Output the [x, y] coordinate of the center of the cell containing the given text.  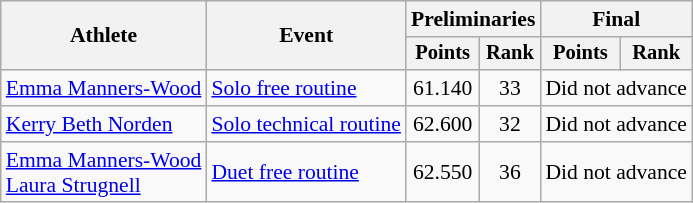
33 [510, 88]
62.600 [443, 124]
Emma Manners-Wood [104, 88]
Event [306, 36]
Preliminaries [473, 19]
Solo free routine [306, 88]
36 [510, 172]
Duet free routine [306, 172]
Final [616, 19]
Solo technical routine [306, 124]
32 [510, 124]
62.550 [443, 172]
Kerry Beth Norden [104, 124]
Emma Manners-WoodLaura Strugnell [104, 172]
Athlete [104, 36]
61.140 [443, 88]
